Identify which cell holds the provided text, then report its [X, Y] central coordinate. 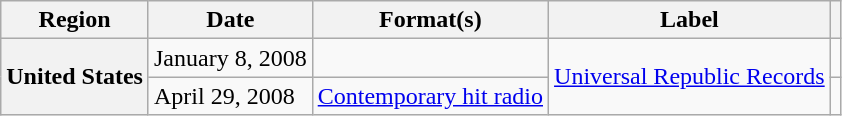
Contemporary hit radio [430, 96]
January 8, 2008 [230, 58]
Region [75, 20]
Date [230, 20]
Label [690, 20]
April 29, 2008 [230, 96]
Format(s) [430, 20]
Universal Republic Records [690, 77]
United States [75, 77]
